From the cell containing the given text, extract its center point as [X, Y] coordinate. 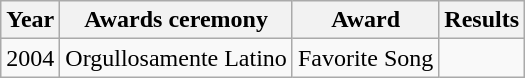
Results [482, 20]
Year [30, 20]
Award [365, 20]
Orgullosamente Latino [176, 58]
2004 [30, 58]
Awards ceremony [176, 20]
Favorite Song [365, 58]
